Extract the [x, y] coordinate from the center of the cell holding the provided text.  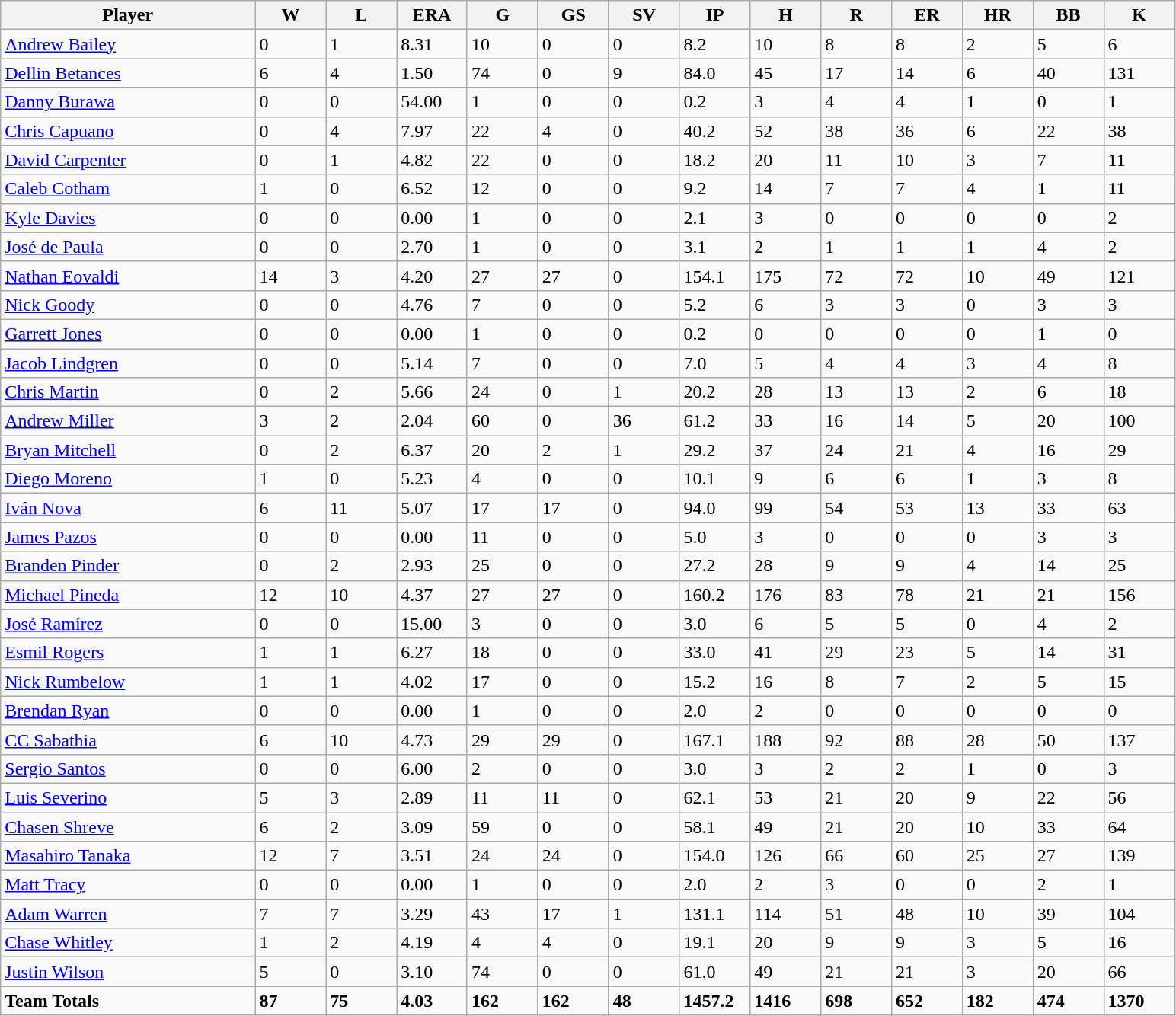
40 [1068, 73]
51 [856, 914]
3.29 [433, 914]
Nathan Eovaldi [128, 276]
45 [786, 73]
52 [786, 131]
6.37 [433, 450]
56 [1139, 797]
Chase Whitley [128, 943]
4.20 [433, 276]
3.1 [714, 247]
18.2 [714, 160]
160.2 [714, 595]
27.2 [714, 566]
7.0 [714, 363]
137 [1139, 740]
4.82 [433, 160]
5.0 [714, 537]
Chris Capuano [128, 131]
64 [1139, 826]
ERA [433, 15]
62.1 [714, 797]
92 [856, 740]
4.73 [433, 740]
Andrew Miller [128, 421]
GS [573, 15]
James Pazos [128, 537]
188 [786, 740]
176 [786, 595]
L [361, 15]
87 [291, 1001]
Caleb Cotham [128, 189]
19.1 [714, 943]
154.1 [714, 276]
Nick Goody [128, 305]
Player [128, 15]
Danny Burawa [128, 102]
3.09 [433, 826]
Brendan Ryan [128, 711]
2.1 [714, 218]
Branden Pinder [128, 566]
Adam Warren [128, 914]
50 [1068, 740]
K [1139, 15]
Iván Nova [128, 508]
Nick Rumbelow [128, 682]
4.03 [433, 1001]
154.0 [714, 856]
1457.2 [714, 1001]
1416 [786, 1001]
474 [1068, 1001]
31 [1139, 653]
Chris Martin [128, 392]
131 [1139, 73]
10.1 [714, 479]
Chasen Shreve [128, 826]
2.93 [433, 566]
2.04 [433, 421]
1370 [1139, 1001]
61.2 [714, 421]
Sergio Santos [128, 768]
David Carpenter [128, 160]
6.52 [433, 189]
78 [926, 595]
Kyle Davies [128, 218]
Andrew Bailey [128, 44]
5.23 [433, 479]
84.0 [714, 73]
94.0 [714, 508]
2.70 [433, 247]
Dellin Betances [128, 73]
Luis Severino [128, 797]
63 [1139, 508]
5.66 [433, 392]
Team Totals [128, 1001]
BB [1068, 15]
3.51 [433, 856]
39 [1068, 914]
156 [1139, 595]
104 [1139, 914]
652 [926, 1001]
54 [856, 508]
Garrett Jones [128, 334]
W [291, 15]
54.00 [433, 102]
167.1 [714, 740]
6.27 [433, 653]
58.1 [714, 826]
182 [998, 1001]
Bryan Mitchell [128, 450]
88 [926, 740]
175 [786, 276]
4.02 [433, 682]
15.2 [714, 682]
Esmil Rogers [128, 653]
4.76 [433, 305]
1.50 [433, 73]
698 [856, 1001]
99 [786, 508]
José de Paula [128, 247]
114 [786, 914]
HR [998, 15]
R [856, 15]
ER [926, 15]
20.2 [714, 392]
61.0 [714, 972]
Jacob Lindgren [128, 363]
G [503, 15]
131.1 [714, 914]
7.97 [433, 131]
15.00 [433, 624]
2.89 [433, 797]
3.10 [433, 972]
100 [1139, 421]
33.0 [714, 653]
6.00 [433, 768]
5.2 [714, 305]
23 [926, 653]
Michael Pineda [128, 595]
121 [1139, 276]
43 [503, 914]
5.14 [433, 363]
4.19 [433, 943]
9.2 [714, 189]
Justin Wilson [128, 972]
4.37 [433, 595]
75 [361, 1001]
Diego Moreno [128, 479]
Masahiro Tanaka [128, 856]
83 [856, 595]
SV [644, 15]
15 [1139, 682]
59 [503, 826]
José Ramírez [128, 624]
CC Sabathia [128, 740]
40.2 [714, 131]
29.2 [714, 450]
139 [1139, 856]
IP [714, 15]
37 [786, 450]
5.07 [433, 508]
H [786, 15]
8.31 [433, 44]
126 [786, 856]
8.2 [714, 44]
Matt Tracy [128, 885]
41 [786, 653]
